Scan for the cell matching the given text and deliver its (X, Y) coordinate at center. 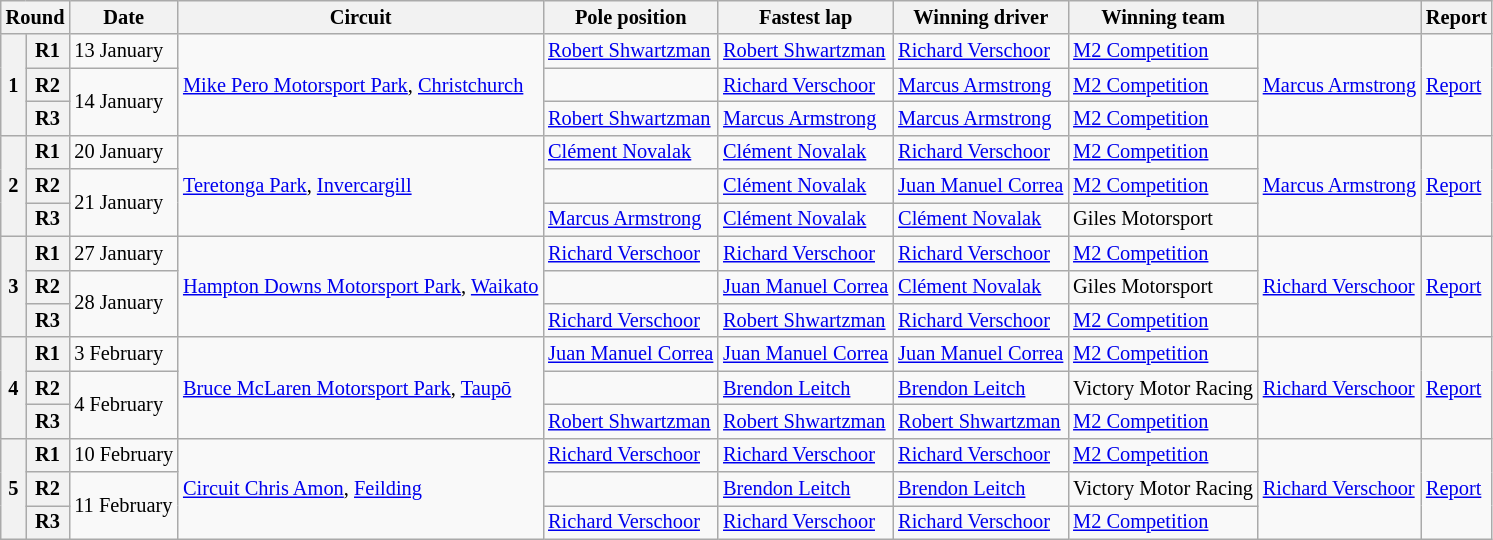
Date (124, 17)
Round (36, 17)
Winning driver (980, 17)
11 February (124, 506)
10 February (124, 455)
Winning team (1163, 17)
3 (14, 286)
20 January (124, 152)
3 February (124, 354)
14 January (124, 102)
28 January (124, 304)
Teretonga Park, Invercargill (360, 186)
4 February (124, 404)
2 (14, 186)
Pole position (630, 17)
Circuit Chris Amon, Feilding (360, 488)
Fastest lap (806, 17)
5 (14, 488)
4 (14, 388)
Circuit (360, 17)
Hampton Downs Motorsport Park, Waikato (360, 286)
13 January (124, 51)
21 January (124, 202)
Mike Pero Motorsport Park, Christchurch (360, 84)
27 January (124, 253)
1 (14, 84)
Bruce McLaren Motorsport Park, Taupō (360, 388)
